From the cell containing the given text, extract its center point as [x, y] coordinate. 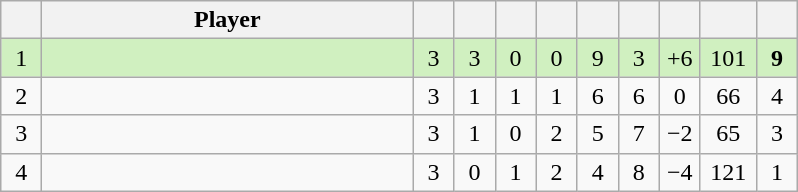
−2 [680, 134]
−4 [680, 172]
7 [638, 134]
5 [598, 134]
101 [728, 58]
Player [228, 20]
66 [728, 96]
8 [638, 172]
+6 [680, 58]
65 [728, 134]
121 [728, 172]
